Return [x, y] of the center of cell containing provided text 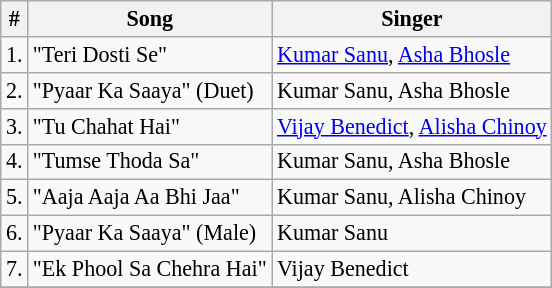
"Aaja Aaja Aa Bhi Jaa" [150, 198]
"Tumse Thoda Sa" [150, 162]
Kumar Sanu, Alisha Chinoy [412, 198]
"Teri Dosti Se" [150, 54]
Vijay Benedict [412, 269]
Kumar Sanu [412, 233]
"Tu Chahat Hai" [150, 126]
6. [14, 233]
3. [14, 126]
Singer [412, 18]
7. [14, 269]
2. [14, 90]
# [14, 18]
"Ek Phool Sa Chehra Hai" [150, 269]
Song [150, 18]
1. [14, 54]
"Pyaar Ka Saaya" (Duet) [150, 90]
"Pyaar Ka Saaya" (Male) [150, 233]
5. [14, 198]
4. [14, 162]
Vijay Benedict, Alisha Chinoy [412, 126]
